Search for the cell housing the specified text and yield its (x, y) center coordinate. 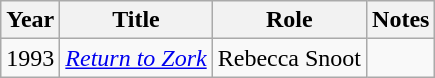
Year (30, 20)
1993 (30, 58)
Notes (401, 20)
Rebecca Snoot (289, 58)
Return to Zork (136, 58)
Role (289, 20)
Title (136, 20)
